Provide the (X, Y) coordinate of the cell's center where the given text is located.  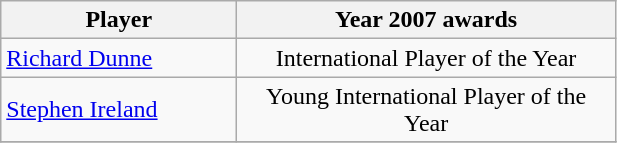
Stephen Ireland (119, 110)
Year 2007 awards (426, 20)
Young International Player of the Year (426, 110)
International Player of the Year (426, 58)
Richard Dunne (119, 58)
Player (119, 20)
